Locate the cell with the specified text and output its (x, y) center coordinate. 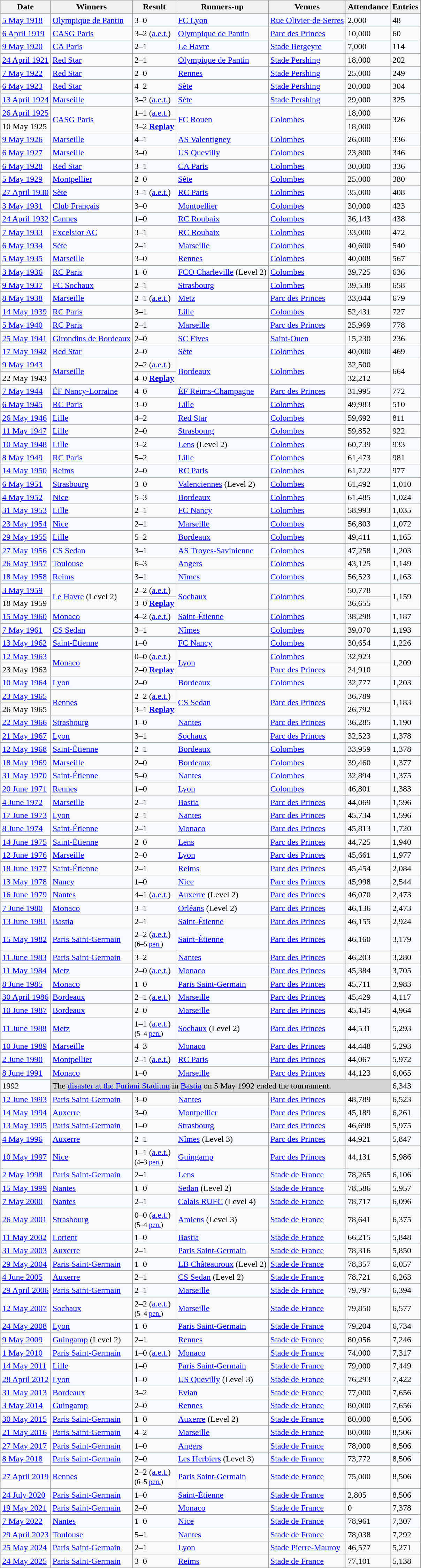
6,577 (406, 1309)
4–3 (154, 1046)
1,190 (406, 723)
4,117 (406, 997)
4–1 (a.e.t.) (154, 895)
10 May 1964 (25, 683)
66,215 (368, 1237)
7,422 (406, 1379)
Attendance (368, 7)
15 May 1982 (25, 939)
25,969 (368, 325)
325 (406, 100)
6,375 (406, 1219)
56,523 (368, 577)
5,975 (406, 1126)
5,847 (406, 1139)
45,189 (368, 1113)
22 May 1943 (25, 378)
48 (406, 20)
Le Havre (Level 2) (91, 597)
Sedan (Level 2) (222, 1188)
10 June 1987 (25, 1010)
43,125 (368, 563)
AS Troyes-Savinienne (222, 550)
77,101 (368, 1561)
31,995 (368, 391)
202 (406, 60)
7,307 (406, 1521)
7,378 (406, 1508)
46,577 (368, 1548)
1,193 (406, 630)
Lens (Level 2) (222, 444)
380 (406, 179)
7 May 1922 (25, 73)
772 (406, 391)
38,298 (368, 617)
Runners-up (222, 7)
3,983 (406, 984)
78,586 (368, 1188)
0–0 (a.e.t.)(5–4 pen.) (154, 1219)
6,096 (406, 1201)
26,000 (368, 139)
18 May 1958 (25, 577)
73,772 (368, 1459)
26 May 2001 (25, 1219)
3 May 2014 (25, 1406)
59,852 (368, 431)
1–0 (a.e.t.) (154, 1353)
438 (406, 219)
Orléans (Level 2) (222, 908)
48,789 (368, 1099)
AS Valentigney (222, 139)
4 June 2005 (25, 1277)
10 May 1997 (25, 1157)
727 (406, 312)
28 April 2012 (25, 1379)
5 May 1929 (25, 179)
2 May 1998 (25, 1175)
Club Français (91, 206)
46,070 (368, 895)
ÉF Nancy-Lorraine (91, 391)
31 May 1953 (25, 510)
Guingamp (Level 2) (91, 1340)
46,801 (368, 789)
21 May 1967 (25, 736)
44,131 (368, 1157)
49,411 (368, 537)
44,531 (368, 1028)
39,725 (368, 272)
3,280 (406, 957)
10 June 1989 (25, 1046)
6,394 (406, 1290)
249 (406, 73)
922 (406, 431)
679 (406, 298)
46,698 (368, 1126)
45,711 (368, 984)
811 (406, 418)
510 (406, 405)
5 May 1918 (25, 20)
60,739 (368, 444)
Stade Pierre-Mauroy (307, 1548)
45,454 (368, 868)
32,500 (368, 365)
2–0 Replay (154, 670)
78,721 (368, 1277)
1,720 (406, 829)
61,485 (368, 497)
3–0 Replay (154, 603)
Evian (222, 1393)
6,734 (406, 1326)
Sochaux (Level 2) (222, 1028)
Calais RUFC (Level 4) (222, 1201)
7,292 (406, 1535)
29 May 2004 (25, 1264)
6 May 1934 (25, 245)
45,998 (368, 882)
18 June 1977 (25, 868)
19 May 2021 (25, 1508)
1,383 (406, 789)
Rue Olivier-de-Serres (307, 20)
1,035 (406, 510)
6,106 (406, 1175)
2,000 (368, 20)
39,460 (368, 762)
12 June 1993 (25, 1099)
15 May 1960 (25, 617)
6–3 (154, 563)
61,722 (368, 471)
40,008 (368, 259)
78,717 (368, 1201)
5 May 1935 (25, 259)
Nîmes (Level 3) (222, 1139)
1,226 (406, 643)
24,910 (368, 670)
30 April 1986 (25, 997)
29 May 1955 (25, 537)
7 May 2022 (25, 1521)
472 (406, 232)
778 (406, 325)
46,155 (368, 921)
29,000 (368, 100)
664 (406, 371)
10,000 (368, 33)
40,600 (368, 245)
36,655 (368, 603)
10 May 1925 (25, 126)
2–2 (a.e.t.)(5–4 pen.) (154, 1309)
4–0 Replay (154, 378)
14 May 1950 (25, 471)
26,792 (368, 709)
12 May 2007 (25, 1309)
Valenciennes (Level 2) (222, 484)
408 (406, 193)
8 June 1974 (25, 829)
6,523 (406, 1099)
25 May 1941 (25, 338)
Les Herbiers (Level 3) (222, 1459)
6,057 (406, 1264)
6,343 (406, 1086)
14 May 1939 (25, 312)
61,473 (368, 458)
CS Sedan (Level 2) (222, 1277)
5–1 (154, 1535)
9 May 2009 (25, 1340)
1,187 (406, 617)
1,977 (406, 855)
Result (154, 7)
17 May 1942 (25, 351)
658 (406, 285)
FC Lyon (222, 20)
32,894 (368, 775)
1,159 (406, 597)
8 June 1991 (25, 1073)
3–1 (a.e.t.) (154, 193)
58,993 (368, 510)
79,204 (368, 1326)
44,067 (368, 1060)
3 May 1931 (25, 206)
11 June 1988 (25, 1028)
27 April 1930 (25, 193)
27 April 2019 (25, 1476)
8 June 1985 (25, 984)
13 May 1978 (25, 882)
346 (406, 153)
7 May 1933 (25, 232)
3,179 (406, 939)
23 May 1965 (25, 696)
12 June 1976 (25, 855)
13 May 1995 (25, 1126)
2,084 (406, 868)
1,072 (406, 524)
60 (406, 33)
24 May 2025 (25, 1561)
3 May 1959 (25, 590)
1,377 (406, 762)
2,924 (406, 921)
8 May 1938 (25, 298)
24 July 2020 (25, 1495)
5,271 (406, 1548)
981 (406, 458)
7,449 (406, 1366)
36,143 (368, 219)
6 May 1927 (25, 153)
6 April 1919 (25, 33)
2,544 (406, 882)
2–0 (a.e.t.) (154, 970)
5–0 (154, 775)
17 June 1973 (25, 816)
236 (406, 338)
45,661 (368, 855)
1,940 (406, 842)
Winners (91, 7)
1–1 (a.e.t.) (154, 113)
32,523 (368, 736)
5,986 (406, 1157)
7 May 1944 (25, 391)
79,000 (368, 1366)
78,357 (368, 1264)
25 May 2024 (25, 1548)
7,317 (406, 1353)
9 May 1937 (25, 285)
5,972 (406, 1060)
5,848 (406, 1237)
20 June 1971 (25, 789)
US Quevilly (Level 3) (222, 1379)
24 April 1932 (25, 219)
Saint-Ouen (307, 338)
FCO Charleville (Level 2) (222, 272)
45,813 (368, 829)
79,850 (368, 1309)
1,209 (406, 663)
11 June 1983 (25, 957)
Girondins de Bordeaux (91, 338)
1,183 (406, 703)
6 May 1951 (25, 484)
18 May 1969 (25, 762)
1,149 (406, 563)
2,805 (368, 1495)
SC Fives (222, 338)
52,431 (368, 312)
36,789 (368, 696)
56,803 (368, 524)
Cannes (91, 219)
1,010 (406, 484)
24 April 1921 (25, 60)
26 May 1965 (25, 709)
61,492 (368, 484)
14 June 1975 (25, 842)
32,212 (368, 378)
78,265 (368, 1175)
27 May 1956 (25, 550)
540 (406, 245)
20,000 (368, 86)
79,797 (368, 1290)
4–0 (154, 391)
304 (406, 86)
7 May 2000 (25, 1201)
13 June 1981 (25, 921)
44,069 (368, 802)
6 May 1923 (25, 86)
46,203 (368, 957)
16 June 1979 (25, 895)
13 May 1962 (25, 643)
50,778 (368, 590)
18 May 1959 (25, 603)
30,654 (368, 643)
469 (406, 351)
45,384 (368, 970)
636 (406, 272)
12 May 1963 (25, 656)
77,000 (368, 1393)
14 May 2011 (25, 1366)
326 (406, 119)
31 May 2003 (25, 1250)
1,163 (406, 577)
423 (406, 206)
74,000 (368, 1353)
114 (406, 47)
1,375 (406, 775)
11 May 2002 (25, 1237)
Date (25, 7)
76,293 (368, 1379)
46,160 (368, 939)
9 May 1926 (25, 139)
1992 (25, 1086)
23,800 (368, 153)
80,056 (368, 1340)
1,024 (406, 497)
5 May 1940 (25, 325)
977 (406, 471)
6 May 1945 (25, 405)
3–1 Replay (154, 709)
36,285 (368, 723)
1–1 (a.e.t.)(4–3 pen.) (154, 1157)
6,261 (406, 1113)
4,964 (406, 1010)
5,957 (406, 1188)
567 (406, 259)
33,044 (368, 298)
8 May 1949 (25, 458)
Excelsior AC (91, 232)
39,538 (368, 285)
49,983 (368, 405)
12 May 1968 (25, 749)
US Quevilly (222, 153)
4–1 (154, 139)
44,921 (368, 1139)
46,136 (368, 908)
59,692 (368, 418)
31 May 1970 (25, 775)
11 May 1947 (25, 431)
4 May 1952 (25, 497)
5,850 (406, 1250)
23 May 1954 (25, 524)
FC Sochaux (91, 285)
78,641 (368, 1219)
33,000 (368, 232)
3–2 Replay (154, 126)
24 May 2008 (25, 1326)
21 May 2016 (25, 1432)
Amiens (Level 3) (222, 1219)
29 April 2006 (25, 1290)
39,070 (368, 630)
35,000 (368, 193)
10 May 1948 (25, 444)
47,258 (368, 550)
8 May 2018 (25, 1459)
45,429 (368, 997)
78,038 (368, 1535)
1–1 (a.e.t.)(5–4 pen.) (154, 1028)
Le Havre (222, 47)
78,000 (368, 1445)
The disaster at the Furiani Stadium in Bastia on 5 May 1992 ended the tournament. (220, 1086)
26 April 1925 (25, 113)
78,316 (368, 1250)
6,065 (406, 1073)
22 May 1966 (25, 723)
4 May 1996 (25, 1139)
44,725 (368, 842)
11 May 1984 (25, 970)
3 May 1936 (25, 272)
933 (406, 444)
78,961 (368, 1521)
3,705 (406, 970)
9 May 1943 (25, 365)
44,123 (368, 1073)
Nancy (91, 882)
5–3 (154, 497)
30 May 2015 (25, 1419)
33,959 (368, 749)
7,000 (368, 47)
0 (368, 1508)
7 May 1961 (25, 630)
6 May 1928 (25, 166)
40,000 (368, 351)
4 June 1972 (25, 802)
0–0 (a.e.t.) (154, 656)
Stade Bergeyre (307, 47)
26 May 1946 (25, 418)
14 May 1994 (25, 1113)
7 June 1980 (25, 908)
27 May 2017 (25, 1445)
75,000 (368, 1476)
26 May 1957 (25, 563)
1,165 (406, 537)
15,230 (368, 338)
15 May 1999 (25, 1188)
4–2 (a.e.t.) (154, 617)
9 May 1920 (25, 47)
31 May 2013 (25, 1393)
7,246 (406, 1340)
ÉF Reims-Champagne (222, 391)
FC Rouen (222, 119)
45,734 (368, 816)
13 April 1924 (25, 100)
Lorient (91, 1237)
29 April 2023 (25, 1535)
LB Châteauroux (Level 2) (222, 1264)
Entries (406, 7)
32,923 (368, 656)
6,263 (406, 1277)
1 May 2010 (25, 1353)
44,448 (368, 1046)
Venues (307, 7)
2 June 1990 (25, 1060)
45,145 (368, 1010)
23 May 1963 (25, 670)
5,138 (406, 1561)
32,777 (368, 683)
